Search for the cell housing the specified text and yield its (x, y) center coordinate. 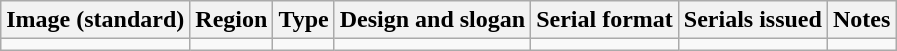
Type (304, 20)
Notes (861, 20)
Serial format (605, 20)
Design and slogan (432, 20)
Image (standard) (96, 20)
Region (232, 20)
Serials issued (752, 20)
